Return the (x, y) coordinate for the center point of the cell that contains the specified text.  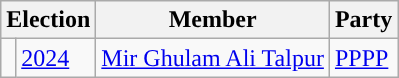
Mir Ghulam Ali Talpur (213, 58)
Member (213, 20)
PPPP (363, 58)
Party (363, 20)
Election (48, 20)
2024 (56, 58)
